Detect which cell encompasses the target text, then output its [X, Y] center coordinate. 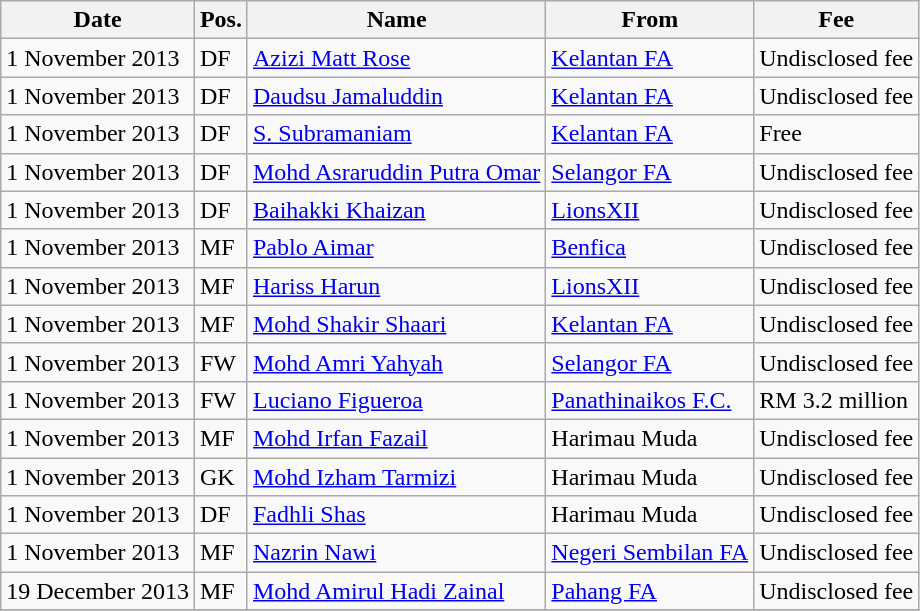
Pablo Aimar [396, 248]
Mohd Asraruddin Putra Omar [396, 172]
Name [396, 20]
Pos. [220, 20]
From [650, 20]
Mohd Amri Yahyah [396, 362]
Date [98, 20]
GK [220, 477]
Pahang FA [650, 591]
RM 3.2 million [836, 400]
Panathinaikos F.C. [650, 400]
Luciano Figueroa [396, 400]
Mohd Shakir Shaari [396, 324]
Nazrin Nawi [396, 553]
Fadhli Shas [396, 515]
Hariss Harun [396, 286]
Fee [836, 20]
Mohd Izham Tarmizi [396, 477]
19 December 2013 [98, 591]
Free [836, 134]
S. Subramaniam [396, 134]
Negeri Sembilan FA [650, 553]
Benfica [650, 248]
Daudsu Jamaluddin [396, 96]
Mohd Amirul Hadi Zainal [396, 591]
Mohd Irfan Fazail [396, 438]
Baihakki Khaizan [396, 210]
Azizi Matt Rose [396, 58]
